Locate the cell with the specified text and output its (X, Y) center coordinate. 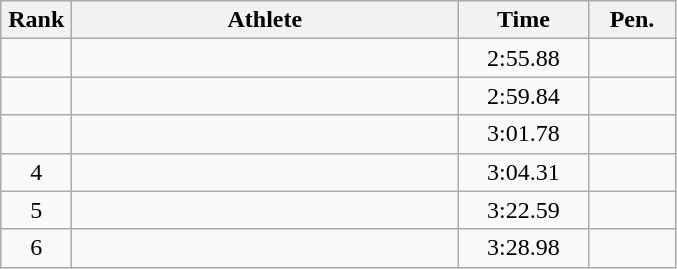
3:01.78 (524, 134)
4 (36, 172)
Time (524, 20)
2:59.84 (524, 96)
2:55.88 (524, 58)
3:28.98 (524, 248)
5 (36, 210)
Athlete (265, 20)
3:04.31 (524, 172)
Pen. (632, 20)
3:22.59 (524, 210)
6 (36, 248)
Rank (36, 20)
